Locate the cell with the specified text and output its (X, Y) center coordinate. 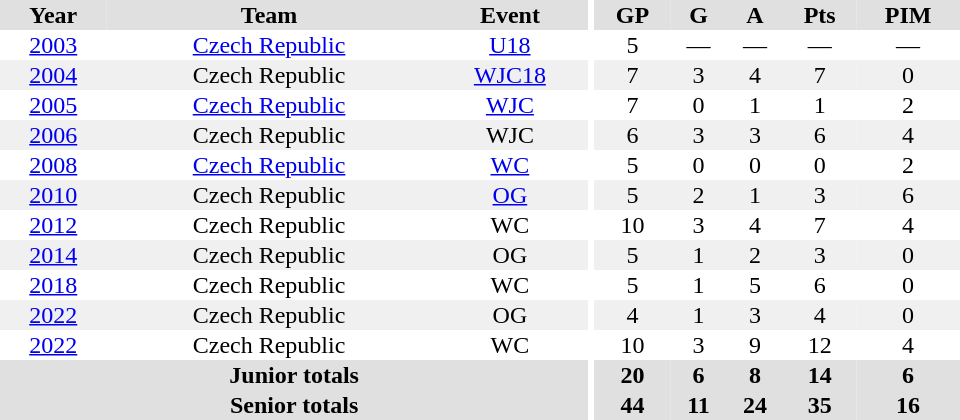
Senior totals (294, 405)
2004 (54, 75)
Junior totals (294, 375)
Team (270, 15)
14 (820, 375)
2006 (54, 135)
2003 (54, 45)
2010 (54, 195)
2012 (54, 225)
A (755, 15)
24 (755, 405)
Year (54, 15)
20 (632, 375)
11 (698, 405)
35 (820, 405)
2014 (54, 255)
G (698, 15)
9 (755, 345)
U18 (510, 45)
16 (908, 405)
PIM (908, 15)
GP (632, 15)
Event (510, 15)
12 (820, 345)
2018 (54, 285)
2008 (54, 165)
2005 (54, 105)
Pts (820, 15)
WJC18 (510, 75)
44 (632, 405)
8 (755, 375)
